Search for the cell housing the specified text and yield its (x, y) center coordinate. 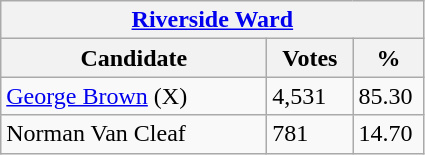
85.30 (388, 96)
George Brown (X) (134, 96)
% (388, 58)
Candidate (134, 58)
Norman Van Cleaf (134, 134)
781 (310, 134)
Riverside Ward (212, 20)
4,531 (310, 96)
14.70 (388, 134)
Votes (310, 58)
